Extract the (x, y) coordinate from the center of the cell holding the provided text.  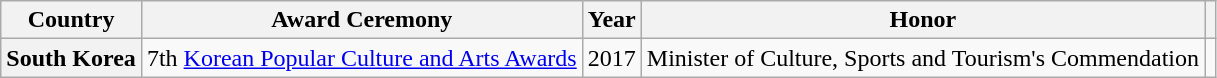
Minister of Culture, Sports and Tourism's Commendation (922, 58)
2017 (612, 58)
Country (72, 20)
Honor (922, 20)
7th Korean Popular Culture and Arts Awards (362, 58)
Award Ceremony (362, 20)
South Korea (72, 58)
Year (612, 20)
